Determine the (X, Y) coordinate at the center of the cell enclosing the given text.  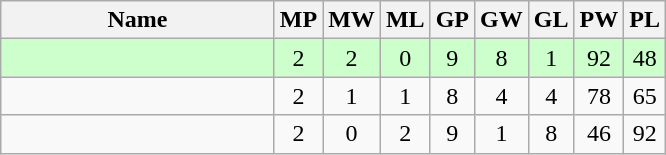
PW (599, 20)
Name (138, 20)
48 (645, 58)
PL (645, 20)
GW (502, 20)
ML (405, 20)
65 (645, 96)
MW (352, 20)
46 (599, 134)
GL (551, 20)
78 (599, 96)
MP (298, 20)
GP (452, 20)
